Determine the (X, Y) coordinate at the center of the cell enclosing the given text.  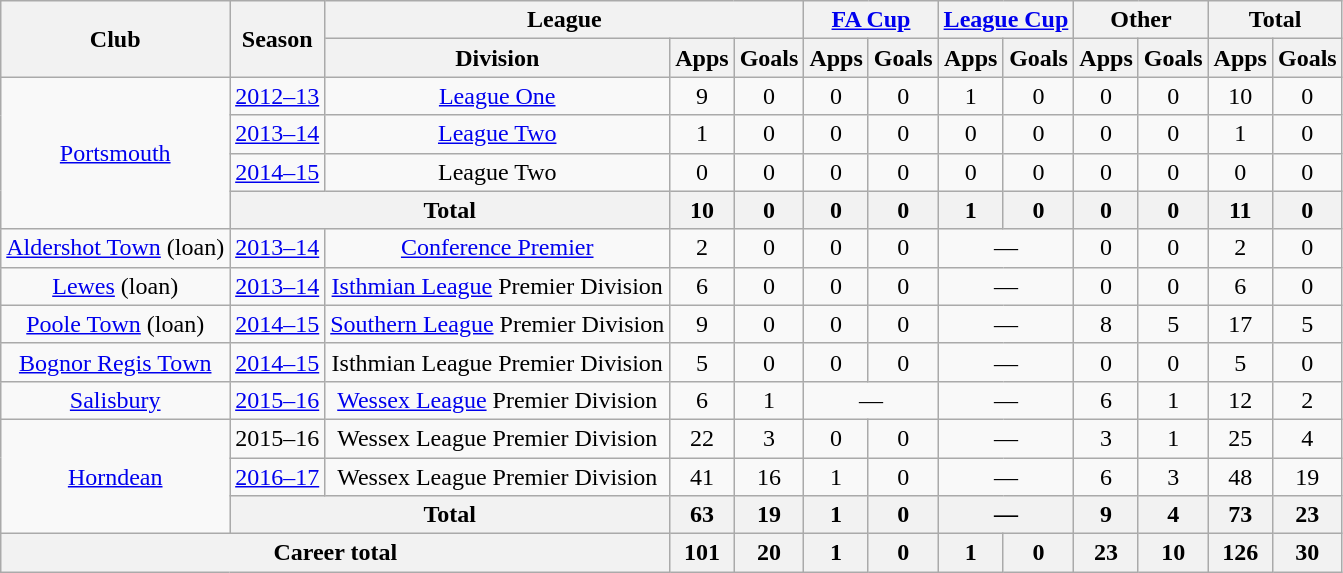
20 (769, 553)
FA Cup (871, 20)
101 (702, 553)
Salisbury (116, 400)
Southern League Premier Division (498, 324)
48 (1240, 477)
2016–17 (278, 477)
Aldershot Town (loan) (116, 248)
Career total (336, 553)
League Cup (1006, 20)
12 (1240, 400)
Poole Town (loan) (116, 324)
Horndean (116, 476)
Division (498, 58)
63 (702, 515)
11 (1240, 210)
8 (1106, 324)
Lewes (loan) (116, 286)
41 (702, 477)
25 (1240, 438)
73 (1240, 515)
Portsmouth (116, 153)
17 (1240, 324)
League One (498, 96)
Bognor Regis Town (116, 362)
2012–13 (278, 96)
30 (1307, 553)
Conference Premier (498, 248)
Club (116, 39)
16 (769, 477)
League (564, 20)
22 (702, 438)
Season (278, 39)
126 (1240, 553)
Other (1141, 20)
